Output the [x, y] coordinate of the center of the cell containing the given text.  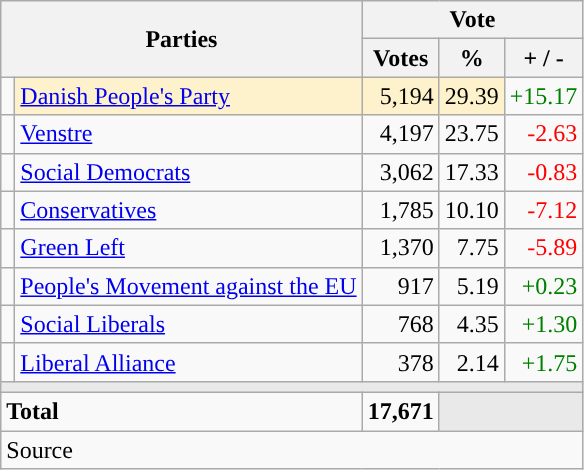
+0.23 [544, 286]
768 [400, 324]
Liberal Alliance [188, 362]
Source [292, 449]
Parties [182, 39]
Social Liberals [188, 324]
-7.12 [544, 210]
4.35 [472, 324]
917 [400, 286]
Total [182, 411]
378 [400, 362]
People's Movement against the EU [188, 286]
2.14 [472, 362]
5.19 [472, 286]
Vote [472, 20]
4,197 [400, 134]
29.39 [472, 96]
10.10 [472, 210]
Social Democrats [188, 172]
-5.89 [544, 248]
17,671 [400, 411]
+15.17 [544, 96]
Votes [400, 58]
23.75 [472, 134]
17.33 [472, 172]
% [472, 58]
Conservatives [188, 210]
Danish People's Party [188, 96]
+1.30 [544, 324]
Green Left [188, 248]
7.75 [472, 248]
1,785 [400, 210]
5,194 [400, 96]
+1.75 [544, 362]
3,062 [400, 172]
-0.83 [544, 172]
+ / - [544, 58]
1,370 [400, 248]
-2.63 [544, 134]
Venstre [188, 134]
